Detect which cell encompasses the target text, then output its [X, Y] center coordinate. 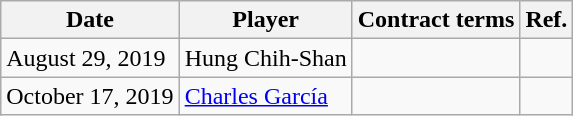
Contract terms [436, 20]
Player [266, 20]
October 17, 2019 [90, 96]
Charles García [266, 96]
Date [90, 20]
Hung Chih-Shan [266, 58]
August 29, 2019 [90, 58]
Ref. [546, 20]
